Determine the (X, Y) coordinate at the center of the cell enclosing the given text.  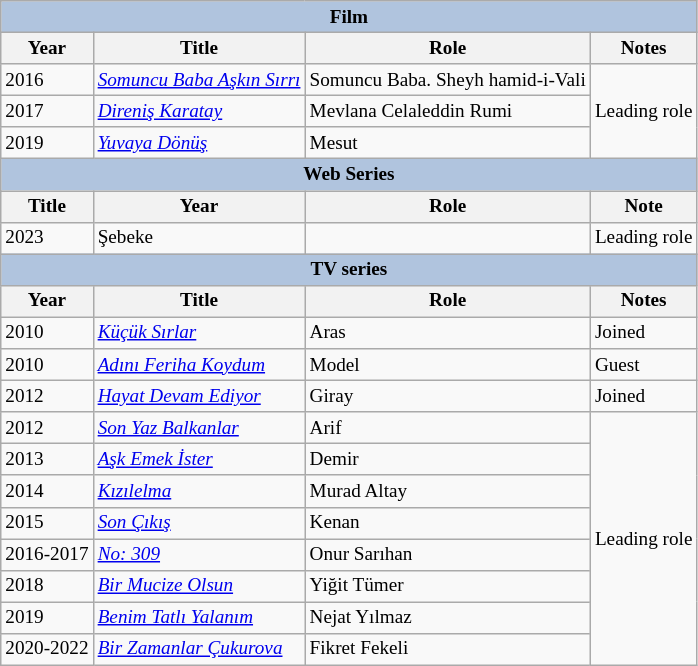
2016 (47, 80)
2016-2017 (47, 554)
Küçük Sırlar (199, 333)
2014 (47, 491)
2020-2022 (47, 649)
Arif (448, 428)
Demir (448, 460)
Giray (448, 396)
2015 (47, 523)
Kenan (448, 523)
Direniş Karatay (199, 111)
Yiğit Tümer (448, 586)
Yuvaya Dönüş (199, 143)
Son Çıkış (199, 523)
Onur Sarıhan (448, 554)
Mevlana Celaleddin Rumi (448, 111)
Web Series (349, 175)
No: 309 (199, 554)
Murad Altay (448, 491)
Bir Mucize Olsun (199, 586)
Somuncu Baba. Sheyh hamid-i-Vali (448, 80)
Kızılelma (199, 491)
Somuncu Baba Aşkın Sırrı (199, 80)
Şebeke (199, 238)
Model (448, 365)
Benim Tatlı Yalanım (199, 618)
Guest (644, 365)
Mesut (448, 143)
Aras (448, 333)
Note (644, 206)
TV series (349, 270)
Nejat Yılmaz (448, 618)
Aşk Emek İster (199, 460)
Film (349, 17)
2023 (47, 238)
Son Yaz Balkanlar (199, 428)
2017 (47, 111)
Adını Feriha Koydum (199, 365)
Bir Zamanlar Çukurova (199, 649)
2013 (47, 460)
Hayat Devam Ediyor (199, 396)
Fikret Fekeli (448, 649)
2018 (47, 586)
